Scan for the cell matching the given text and deliver its [X, Y] coordinate at center. 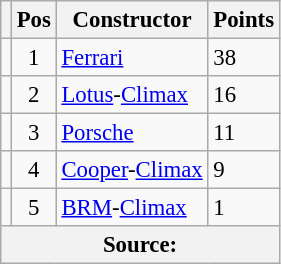
16 [244, 95]
4 [34, 170]
2 [34, 95]
Points [244, 20]
Ferrari [132, 58]
Constructor [132, 20]
Cooper-Climax [132, 170]
11 [244, 133]
38 [244, 58]
5 [34, 208]
Porsche [132, 133]
9 [244, 170]
3 [34, 133]
Source: [140, 245]
BRM-Climax [132, 208]
Pos [34, 20]
Lotus-Climax [132, 95]
